For the text-containing cell, return its midpoint in (x, y) coordinate format. 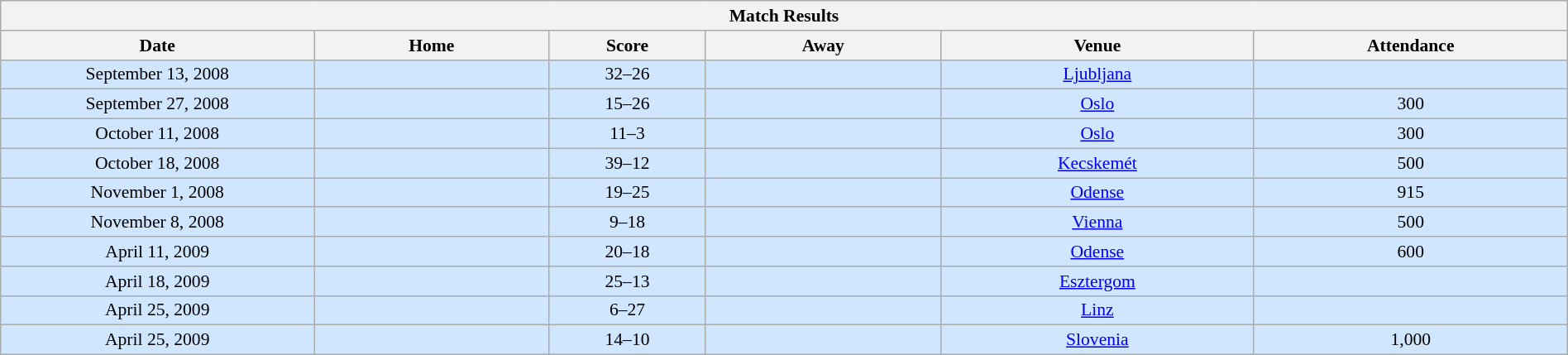
October 11, 2008 (157, 134)
9–18 (627, 223)
Away (823, 46)
25–13 (627, 281)
Vienna (1097, 223)
Linz (1097, 310)
November 8, 2008 (157, 223)
6–27 (627, 310)
Ljubljana (1097, 74)
32–26 (627, 74)
Kecskemét (1097, 163)
Score (627, 46)
915 (1411, 193)
11–3 (627, 134)
Date (157, 46)
Attendance (1411, 46)
Slovenia (1097, 340)
November 1, 2008 (157, 193)
15–26 (627, 104)
19–25 (627, 193)
September 13, 2008 (157, 74)
Home (432, 46)
600 (1411, 252)
Match Results (784, 16)
April 11, 2009 (157, 252)
April 18, 2009 (157, 281)
14–10 (627, 340)
20–18 (627, 252)
Esztergom (1097, 281)
September 27, 2008 (157, 104)
Venue (1097, 46)
October 18, 2008 (157, 163)
39–12 (627, 163)
1,000 (1411, 340)
